Pinpoint the cell where the given text exists, returning its (X, Y) midpoint coordinate. 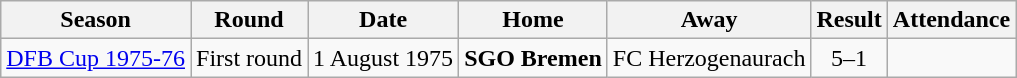
FC Herzogenaurach (709, 58)
SGO Bremen (534, 58)
DFB Cup 1975-76 (96, 58)
Round (248, 20)
First round (248, 58)
Season (96, 20)
Date (384, 20)
Attendance (951, 20)
Home (534, 20)
1 August 1975 (384, 58)
Result (849, 20)
Away (709, 20)
5–1 (849, 58)
